For the text-containing cell, return its midpoint in (X, Y) coordinate format. 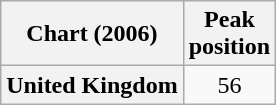
56 (229, 85)
Peakposition (229, 34)
United Kingdom (92, 85)
Chart (2006) (92, 34)
